Output the [X, Y] coordinate of the center of the cell containing the given text.  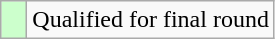
Qualified for final round [151, 20]
